Pinpoint the cell where the given text exists, returning its (x, y) midpoint coordinate. 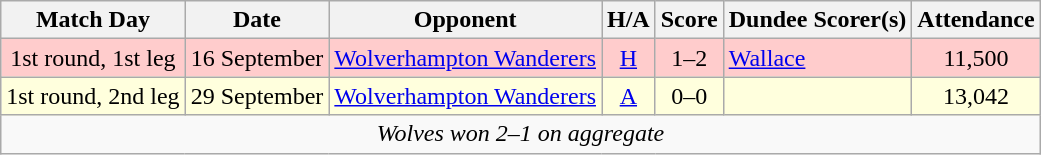
16 September (257, 58)
Dundee Scorer(s) (818, 20)
Wolves won 2–1 on aggregate (520, 134)
H/A (629, 20)
Attendance (976, 20)
Match Day (93, 20)
Date (257, 20)
H (629, 58)
0–0 (689, 96)
29 September (257, 96)
1st round, 2nd leg (93, 96)
11,500 (976, 58)
Score (689, 20)
Wallace (818, 58)
Opponent (466, 20)
1st round, 1st leg (93, 58)
A (629, 96)
1–2 (689, 58)
13,042 (976, 96)
